Capture the cell that displays the provided text and extract its [X, Y] central coordinate. 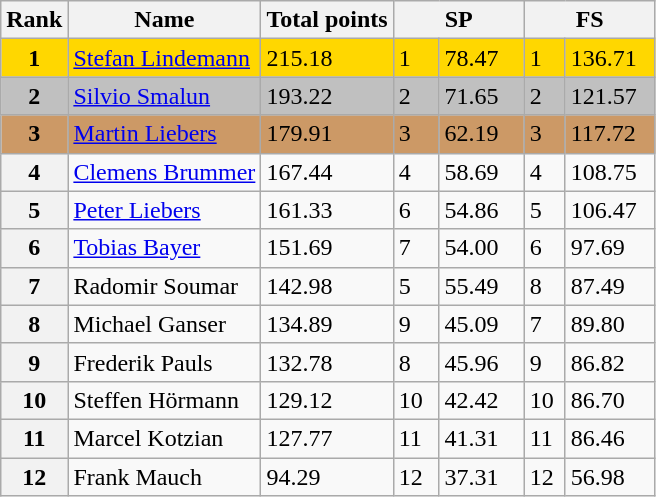
FS [590, 20]
Frederik Pauls [164, 362]
86.70 [610, 400]
127.77 [327, 438]
78.47 [482, 58]
54.00 [482, 248]
56.98 [610, 477]
Frank Mauch [164, 477]
136.71 [610, 58]
Peter Liebers [164, 210]
Silvio Smalun [164, 96]
42.42 [482, 400]
37.31 [482, 477]
Martin Liebers [164, 134]
134.89 [327, 324]
Marcel Kotzian [164, 438]
161.33 [327, 210]
179.91 [327, 134]
41.31 [482, 438]
Michael Ganser [164, 324]
129.12 [327, 400]
167.44 [327, 172]
215.18 [327, 58]
97.69 [610, 248]
132.78 [327, 362]
108.75 [610, 172]
Steffen Hörmann [164, 400]
151.69 [327, 248]
45.96 [482, 362]
SP [458, 20]
89.80 [610, 324]
121.57 [610, 96]
117.72 [610, 134]
Radomir Soumar [164, 286]
193.22 [327, 96]
Name [164, 20]
Rank [34, 20]
Total points [327, 20]
Stefan Lindemann [164, 58]
87.49 [610, 286]
58.69 [482, 172]
94.29 [327, 477]
106.47 [610, 210]
62.19 [482, 134]
142.98 [327, 286]
86.46 [610, 438]
71.65 [482, 96]
54.86 [482, 210]
55.49 [482, 286]
45.09 [482, 324]
Clemens Brummer [164, 172]
Tobias Bayer [164, 248]
86.82 [610, 362]
